Find where the given text appears and provide that cell's center as [x, y] coordinate. 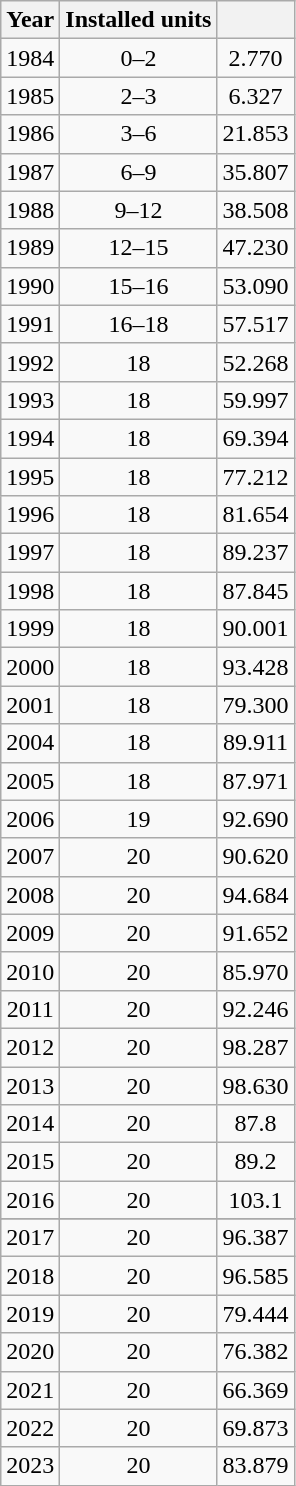
2012 [30, 1047]
69.873 [256, 1428]
1985 [30, 96]
2016 [30, 1200]
0–2 [138, 58]
2011 [30, 1009]
83.879 [256, 1466]
Year [30, 20]
2006 [30, 819]
90.001 [256, 629]
19 [138, 819]
93.428 [256, 667]
1994 [30, 438]
1999 [30, 629]
6.327 [256, 96]
59.997 [256, 400]
2017 [30, 1238]
2005 [30, 781]
38.508 [256, 210]
35.807 [256, 172]
9–12 [138, 210]
2020 [30, 1352]
96.387 [256, 1238]
87.8 [256, 1124]
6–9 [138, 172]
1995 [30, 477]
77.212 [256, 477]
2014 [30, 1124]
53.090 [256, 286]
89.2 [256, 1162]
2.770 [256, 58]
1998 [30, 591]
2013 [30, 1085]
1997 [30, 553]
2010 [30, 971]
87.971 [256, 781]
92.246 [256, 1009]
69.394 [256, 438]
1993 [30, 400]
90.620 [256, 857]
3–6 [138, 134]
2000 [30, 667]
2007 [30, 857]
2001 [30, 705]
2004 [30, 743]
2022 [30, 1428]
47.230 [256, 248]
96.585 [256, 1276]
2018 [30, 1276]
2019 [30, 1314]
52.268 [256, 362]
2008 [30, 895]
81.654 [256, 515]
92.690 [256, 819]
89.237 [256, 553]
103.1 [256, 1200]
1992 [30, 362]
94.684 [256, 895]
1990 [30, 286]
1996 [30, 515]
1991 [30, 324]
2009 [30, 933]
1984 [30, 58]
2021 [30, 1390]
1989 [30, 248]
1986 [30, 134]
15–16 [138, 286]
2015 [30, 1162]
98.630 [256, 1085]
66.369 [256, 1390]
12–15 [138, 248]
87.845 [256, 591]
21.853 [256, 134]
79.300 [256, 705]
91.652 [256, 933]
89.911 [256, 743]
Installed units [138, 20]
57.517 [256, 324]
2–3 [138, 96]
1988 [30, 210]
16–18 [138, 324]
76.382 [256, 1352]
1987 [30, 172]
98.287 [256, 1047]
2023 [30, 1466]
85.970 [256, 971]
79.444 [256, 1314]
